For the text-containing cell, return its midpoint in [x, y] coordinate format. 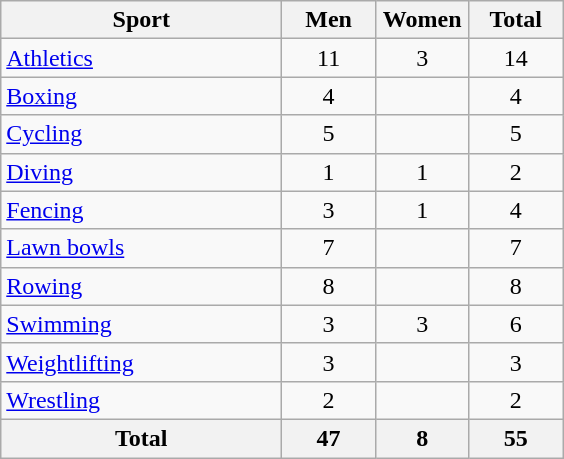
Men [329, 20]
47 [329, 438]
Lawn bowls [142, 248]
Rowing [142, 286]
Diving [142, 172]
Cycling [142, 134]
Women [422, 20]
11 [329, 58]
Fencing [142, 210]
Boxing [142, 96]
Athletics [142, 58]
Wrestling [142, 400]
14 [516, 58]
6 [516, 324]
Weightlifting [142, 362]
Swimming [142, 324]
55 [516, 438]
Sport [142, 20]
